Detect which cell encompasses the target text, then output its [x, y] center coordinate. 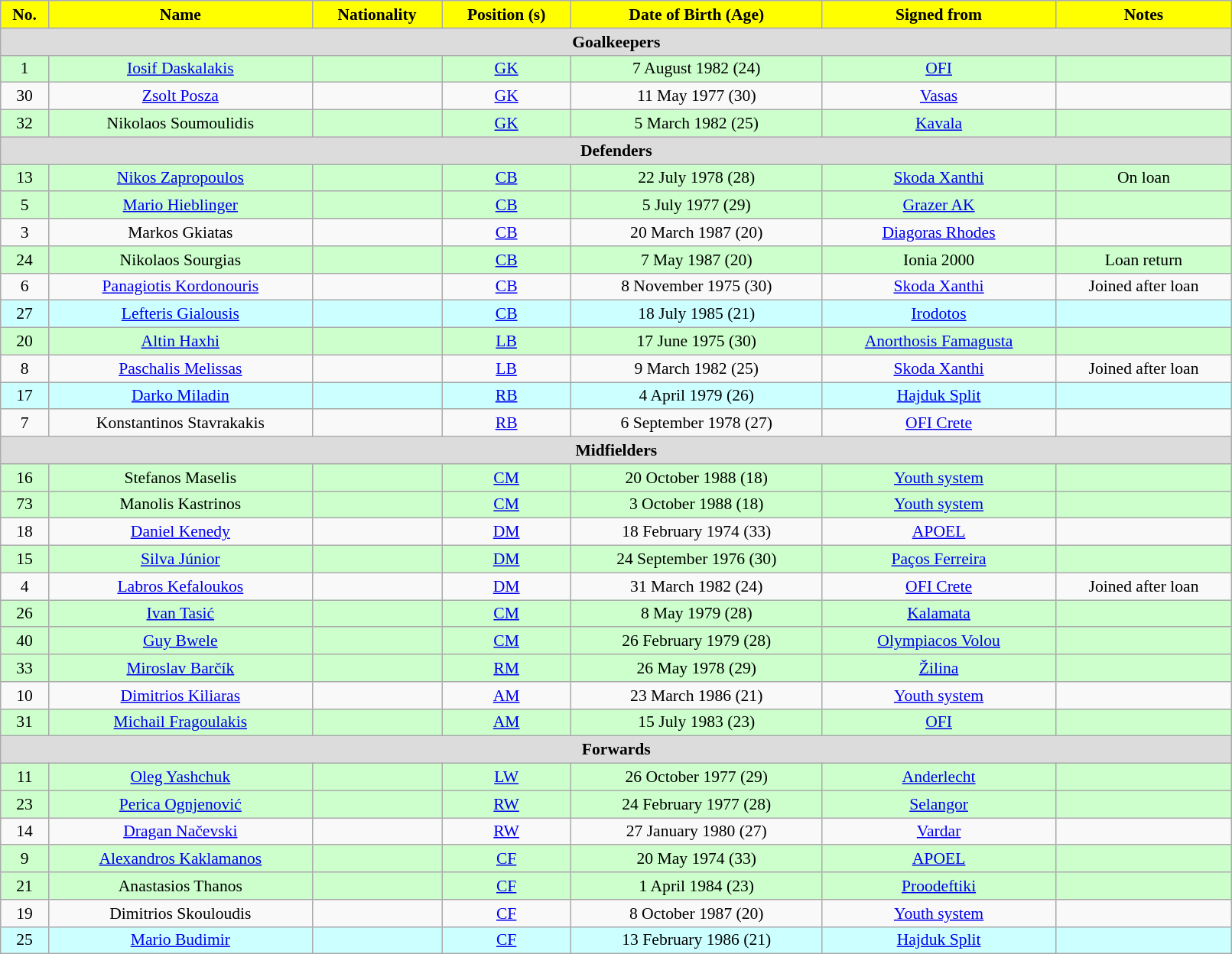
Miroslav Barčík [180, 668]
Darko Miladin [180, 396]
20 May 1974 (33) [697, 859]
40 [24, 641]
RM [506, 668]
3 [24, 232]
Paços Ferreira [939, 560]
Nationality [377, 15]
Position (s) [506, 15]
26 [24, 614]
Altin Haxhi [180, 342]
Žilina [939, 668]
Nikolaos Soumoulidis [180, 124]
Vardar [939, 832]
Midfielders [616, 450]
33 [24, 668]
Loan return [1144, 260]
17 [24, 396]
6 [24, 287]
Perica Ognjenović [180, 804]
26 October 1977 (29) [697, 777]
15 July 1983 (23) [697, 722]
9 March 1982 (25) [697, 368]
20 [24, 342]
14 [24, 832]
10 [24, 696]
4 [24, 586]
Kavala [939, 124]
23 [24, 804]
20 March 1987 (20) [697, 232]
7 May 1987 (20) [697, 260]
Lefteris Gialousis [180, 314]
16 [24, 478]
Vasas [939, 96]
24 September 1976 (30) [697, 560]
7 August 1982 (24) [697, 69]
Goalkeepers [616, 42]
11 [24, 777]
Nikolaos Sourgias [180, 260]
22 July 1978 (28) [697, 178]
Nikos Zapropoulos [180, 178]
5 July 1977 (29) [697, 206]
27 [24, 314]
18 February 1974 (33) [697, 532]
27 January 1980 (27) [697, 832]
4 April 1979 (26) [697, 396]
8 [24, 368]
LW [506, 777]
Alexandros Kaklamanos [180, 859]
24 [24, 260]
1 April 1984 (23) [697, 886]
Anorthosis Famagusta [939, 342]
Panagiotis Kordonouris [180, 287]
32 [24, 124]
23 March 1986 (21) [697, 696]
7 [24, 423]
Name [180, 15]
11 May 1977 (30) [697, 96]
Ionia 2000 [939, 260]
8 November 1975 (30) [697, 287]
Markos Gkiatas [180, 232]
25 [24, 940]
Daniel Kenedy [180, 532]
Dragan Načevski [180, 832]
6 September 1978 (27) [697, 423]
Mario Budimir [180, 940]
5 March 1982 (25) [697, 124]
13 [24, 178]
73 [24, 505]
Dimitrios Skouloudis [180, 913]
18 [24, 532]
15 [24, 560]
1 [24, 69]
Signed from [939, 15]
Forwards [616, 750]
Defenders [616, 151]
Diagoras Rhodes [939, 232]
Mario Hieblinger [180, 206]
26 May 1978 (29) [697, 668]
Silva Júnior [180, 560]
Manolis Kastrinos [180, 505]
Olympiacos Volou [939, 641]
Anderlecht [939, 777]
Date of Birth (Age) [697, 15]
9 [24, 859]
Dimitrios Kiliaras [180, 696]
19 [24, 913]
Stefanos Maselis [180, 478]
31 March 1982 (24) [697, 586]
No. [24, 15]
26 February 1979 (28) [697, 641]
24 February 1977 (28) [697, 804]
31 [24, 722]
Konstantinos Stavrakakis [180, 423]
On loan [1144, 178]
8 May 1979 (28) [697, 614]
30 [24, 96]
Guy Bwele [180, 641]
13 February 1986 (21) [697, 940]
8 October 1987 (20) [697, 913]
Zsolt Posza [180, 96]
Anastasios Thanos [180, 886]
Selangor [939, 804]
Paschalis Melissas [180, 368]
Notes [1144, 15]
Iosif Daskalakis [180, 69]
Labros Kefaloukos [180, 586]
Michail Fragoulakis [180, 722]
Grazer AK [939, 206]
Oleg Yashchuk [180, 777]
21 [24, 886]
3 October 1988 (18) [697, 505]
18 July 1985 (21) [697, 314]
17 June 1975 (30) [697, 342]
Kalamata [939, 614]
Proodeftiki [939, 886]
Irodotos [939, 314]
20 October 1988 (18) [697, 478]
5 [24, 206]
Ivan Tasić [180, 614]
